Return the [x, y] coordinate for the center point of the cell that contains the specified text.  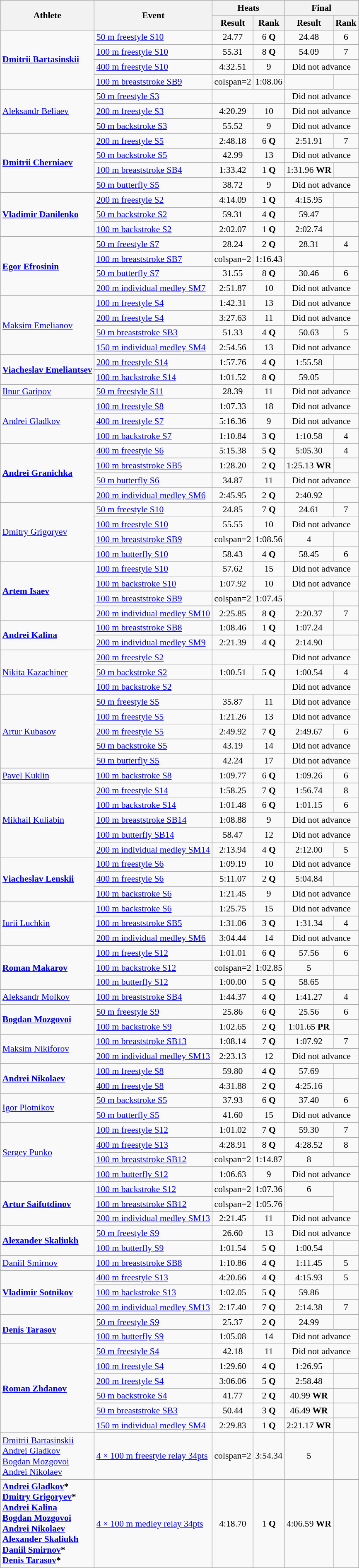
1:09.77 [233, 776]
Andrei Gladkov [47, 421]
24.99 [309, 1322]
31.55 [233, 274]
100 m backstroke S7 [153, 436]
25.56 [309, 1012]
42.99 [233, 155]
17 [269, 761]
1:01.48 [233, 805]
2:49.92 [233, 732]
Artem Isaev [47, 591]
Andrei Granichka [47, 473]
1:01.65 PR [309, 1027]
Dmitrii BartasinskiiAndrei GladkovBogdan MozgovoiAndrei Nikolaev [47, 1456]
Denis Tarasov [47, 1330]
2:02.07 [233, 230]
41.60 [233, 1115]
Andrei Kalina [47, 635]
2:29.83 [233, 1425]
200 m freestyle S3 [153, 111]
1:01.54 [233, 1248]
4:14.09 [233, 200]
50 m butterfly S6 [153, 480]
2:21.45 [233, 1219]
1:05.76 [269, 1204]
100 m breaststroke SB7 [153, 259]
Artur Kubasov [47, 732]
35.87 [233, 702]
Athlete [47, 15]
1:56.74 [309, 790]
5:05.30 [309, 451]
100 m backstroke S9 [153, 1027]
1:10.84 [233, 436]
50 m backstroke S3 [153, 126]
2:45.95 [233, 495]
1:01.15 [309, 805]
1:08.88 [233, 820]
50.44 [233, 1411]
Roman Makarov [47, 967]
37.93 [233, 1100]
2:25.85 [233, 613]
5:15.38 [233, 451]
28.39 [233, 392]
40.99 WR [309, 1396]
400 m freestyle S10 [153, 67]
1:57.76 [233, 362]
4 × 100 m freestyle relay 34pts [153, 1456]
1:08.56 [269, 540]
Bogdan Mozgovoi [47, 1020]
2:48.18 [233, 141]
Dmitry Grigoryev [47, 532]
100 m butterfly S10 [153, 554]
1:31.34 [309, 923]
Iurii Luchkin [47, 923]
4:28.91 [233, 1145]
58.65 [309, 982]
200 m individual medley SM10 [153, 613]
1:44.37 [233, 997]
4:15.95 [309, 200]
50 m freestyle S7 [153, 244]
25.37 [233, 1322]
25.86 [233, 1012]
200 m individual medley SM14 [153, 850]
5:16.36 [233, 422]
3:06.06 [233, 1381]
1:29.60 [233, 1367]
50 m freestyle S11 [153, 392]
24.61 [309, 510]
51.33 [233, 333]
1:10.58 [309, 436]
1:25.13 WR [309, 466]
200 m individual medley SM9 [153, 643]
100 m freestyle S6 [153, 864]
4:32.51 [233, 67]
59.47 [309, 215]
1:21.45 [233, 894]
100 m breaststroke SB13 [153, 1042]
2:54.56 [233, 348]
1:02.05 [233, 1293]
28.24 [233, 244]
4:20.66 [233, 1278]
1:00.00 [233, 982]
2:12.00 [309, 850]
58.45 [309, 554]
3:54.34 [269, 1456]
3:27.63 [233, 318]
57.56 [309, 953]
37.40 [309, 1100]
2:14.38 [309, 1307]
Pavel Kuklin [47, 776]
24.48 [309, 37]
54.09 [309, 52]
41.77 [233, 1396]
2:51.91 [309, 141]
59.31 [233, 215]
1:02.65 [233, 1027]
1:07.45 [269, 599]
1:05.08 [233, 1337]
2:02.74 [309, 230]
30.46 [309, 274]
Alexander Skaliukh [47, 1241]
100 m backstroke S13 [153, 1293]
100 m breaststroke SB14 [153, 820]
3:04.44 [233, 938]
2:21.39 [233, 643]
4:25.16 [309, 1086]
1:09.19 [233, 864]
43.19 [233, 746]
100 m freestyle S5 [153, 717]
2:40.92 [309, 495]
1:31.96 WR [309, 170]
58.47 [233, 835]
59.30 [309, 1130]
2:14.90 [309, 643]
59.86 [309, 1293]
38.72 [233, 185]
4:15.93 [309, 1278]
Aleksandr Beliaev [47, 111]
42.24 [233, 761]
Aleksandr Molkov [47, 997]
Maksim Nikiforov [47, 1049]
2:21.17 WR [309, 1425]
26.60 [233, 1234]
24.85 [233, 510]
1:10.86 [233, 1263]
24.77 [233, 37]
5:11.07 [233, 879]
1:07.36 [269, 1189]
42.18 [233, 1352]
59.80 [233, 1071]
1:33.42 [233, 170]
1:02.85 [269, 968]
46.49 WR [309, 1411]
Mikhail Kuliabin [47, 820]
Roman Zhdanov [47, 1389]
Maksim Emelianov [47, 325]
50 m butterfly S7 [153, 274]
50.63 [309, 333]
Viacheslav Lenskii [47, 879]
4:20.29 [233, 111]
1:14.87 [269, 1160]
2:51.87 [233, 288]
2:49.67 [309, 732]
Vladimir Danilenko [47, 215]
1:08.06 [269, 82]
Heats [248, 8]
1:55.58 [309, 362]
1:01.01 [233, 953]
1:09.26 [309, 776]
Egor Efrosinin [47, 266]
34.87 [233, 480]
Dmitrii Cherniaev [47, 163]
1:26.95 [309, 1367]
200 m individual medley SM7 [153, 288]
1:08.46 [233, 628]
Viacheslav Emeliantsev [47, 370]
1:00.51 [233, 672]
55.52 [233, 126]
50 m freestyle S5 [153, 702]
18 [269, 407]
59.05 [309, 377]
2:58.48 [309, 1381]
1:06.63 [233, 1175]
58.43 [233, 554]
100 m butterfly SB14 [153, 835]
Igor Plotnikov [47, 1108]
2:13.94 [233, 850]
4:31.88 [233, 1086]
Vladimir Sotnikov [47, 1292]
Dmitrii Bartasinskii [47, 59]
55.55 [233, 525]
2:23.13 [233, 1057]
50 m freestyle S3 [153, 97]
4:28.52 [309, 1145]
4 × 100 m medley relay 34pts [153, 1524]
Artur Saifutdinov [47, 1204]
2:20.37 [309, 613]
Final [321, 8]
1:01.02 [233, 1130]
4:06.59 WR [309, 1524]
1:28.20 [233, 466]
57.69 [309, 1071]
1:31.06 [233, 923]
1:11.45 [309, 1263]
100 m backstroke S10 [153, 584]
1:07.24 [309, 628]
1:21.26 [233, 717]
1:08.14 [233, 1042]
100 m backstroke S8 [153, 776]
1:16.43 [269, 259]
400 m freestyle S8 [153, 1086]
Daniil Smirnov [47, 1263]
Andrei Nikolaev [47, 1078]
Ilnur Garipov [47, 392]
400 m freestyle S7 [153, 422]
1:41.27 [309, 997]
1:01.52 [233, 377]
50 m backstroke S4 [153, 1396]
50 m freestyle S4 [153, 1352]
57.62 [233, 569]
Sergey Punko [47, 1152]
28.31 [309, 244]
55.31 [233, 52]
1:25.75 [233, 909]
1:07.33 [233, 407]
1:42.31 [233, 303]
Nikita Kazachiner [47, 672]
5:04.84 [309, 879]
2:17.40 [233, 1307]
1:58.25 [233, 790]
4:18.70 [233, 1524]
Andrei Gladkov*Dmitry Grigoryev*Andrei KalinaBogdan MozgovoiAndrei NikolaevAlexander SkaliukhDaniil Smirnov*Denis Tarasov* [47, 1524]
Event [153, 15]
